Identify which cell holds the provided text, then report its (X, Y) central coordinate. 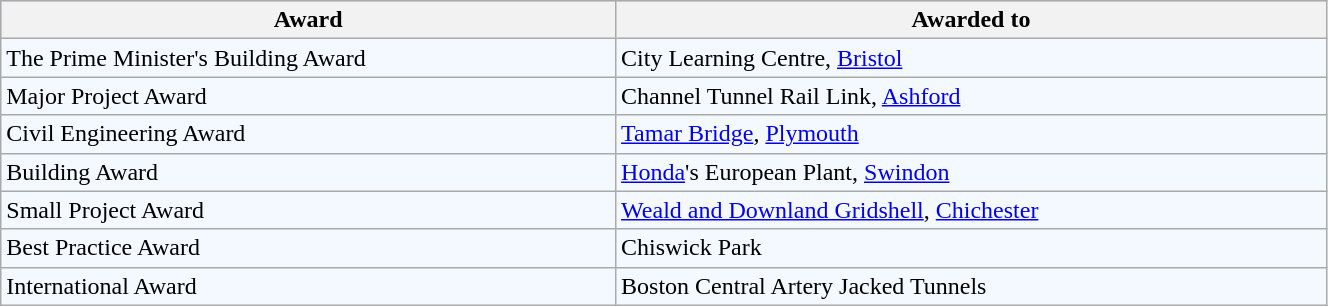
Best Practice Award (308, 248)
Boston Central Artery Jacked Tunnels (972, 286)
Small Project Award (308, 210)
The Prime Minister's Building Award (308, 58)
Weald and Downland Gridshell, Chichester (972, 210)
City Learning Centre, Bristol (972, 58)
Award (308, 20)
International Award (308, 286)
Tamar Bridge, Plymouth (972, 134)
Civil Engineering Award (308, 134)
Channel Tunnel Rail Link, Ashford (972, 96)
Awarded to (972, 20)
Building Award (308, 172)
Honda's European Plant, Swindon (972, 172)
Chiswick Park (972, 248)
Major Project Award (308, 96)
